Locate the cell with the specified text and output its (X, Y) center coordinate. 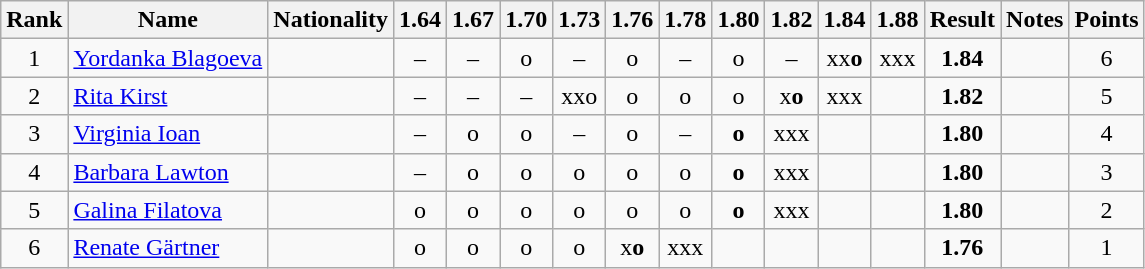
1.70 (526, 20)
Nationality (331, 20)
Name (168, 20)
Yordanka Blagoeva (168, 58)
1.78 (686, 20)
1.88 (898, 20)
Notes (1035, 20)
Points (1106, 20)
Barbara Lawton (168, 172)
1.73 (580, 20)
Virginia Ioan (168, 134)
Galina Filatova (168, 210)
1.64 (420, 20)
Result (962, 20)
Renate Gärtner (168, 248)
Rank (34, 20)
1.67 (474, 20)
Rita Kirst (168, 96)
